Determine the (x, y) coordinate at the center of the cell enclosing the given text.  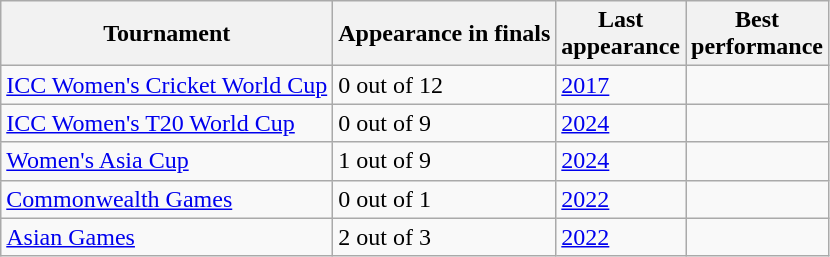
0 out of 12 (444, 85)
2017 (621, 85)
Bestperformance (758, 34)
Women's Asia Cup (167, 161)
2 out of 3 (444, 237)
ICC Women's T20 World Cup (167, 123)
Asian Games (167, 237)
0 out of 9 (444, 123)
1 out of 9 (444, 161)
Lastappearance (621, 34)
Commonwealth Games (167, 199)
Appearance in finals (444, 34)
ICC Women's Cricket World Cup (167, 85)
Tournament (167, 34)
0 out of 1 (444, 199)
